Scan for the cell matching the given text and deliver its (X, Y) coordinate at center. 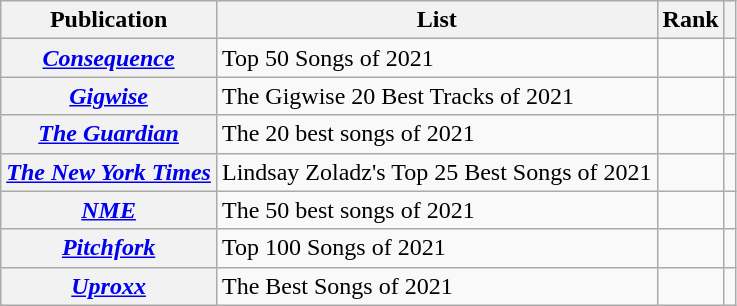
The New York Times (109, 172)
The 50 best songs of 2021 (436, 210)
Lindsay Zoladz's Top 25 Best Songs of 2021 (436, 172)
The Guardian (109, 134)
NME (109, 210)
Pitchfork (109, 248)
Uproxx (109, 286)
Top 100 Songs of 2021 (436, 248)
Top 50 Songs of 2021 (436, 58)
List (436, 20)
Gigwise (109, 96)
The Gigwise 20 Best Tracks of 2021 (436, 96)
The Best Songs of 2021 (436, 286)
Rank (690, 20)
Publication (109, 20)
Consequence (109, 58)
The 20 best songs of 2021 (436, 134)
